Determine the [x, y] coordinate at the center of the cell enclosing the given text.  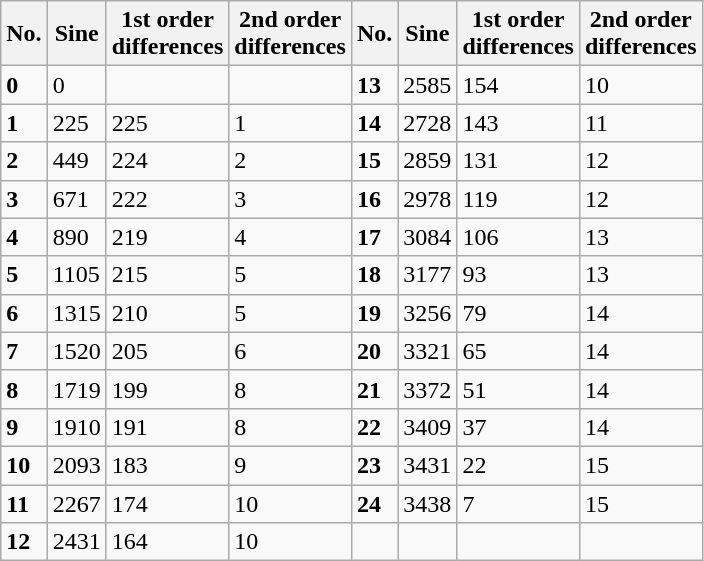
3084 [428, 237]
23 [374, 465]
1105 [76, 275]
2585 [428, 85]
19 [374, 313]
21 [374, 389]
37 [518, 427]
449 [76, 161]
1719 [76, 389]
1520 [76, 351]
1910 [76, 427]
1315 [76, 313]
51 [518, 389]
3177 [428, 275]
3409 [428, 427]
131 [518, 161]
106 [518, 237]
3438 [428, 503]
671 [76, 199]
93 [518, 275]
24 [374, 503]
890 [76, 237]
174 [168, 503]
154 [518, 85]
2728 [428, 123]
2978 [428, 199]
79 [518, 313]
219 [168, 237]
18 [374, 275]
2267 [76, 503]
16 [374, 199]
164 [168, 542]
2431 [76, 542]
224 [168, 161]
143 [518, 123]
3256 [428, 313]
191 [168, 427]
205 [168, 351]
222 [168, 199]
17 [374, 237]
2093 [76, 465]
20 [374, 351]
2859 [428, 161]
3431 [428, 465]
3321 [428, 351]
199 [168, 389]
183 [168, 465]
215 [168, 275]
3372 [428, 389]
65 [518, 351]
210 [168, 313]
119 [518, 199]
